Capture the cell that displays the provided text and extract its [X, Y] central coordinate. 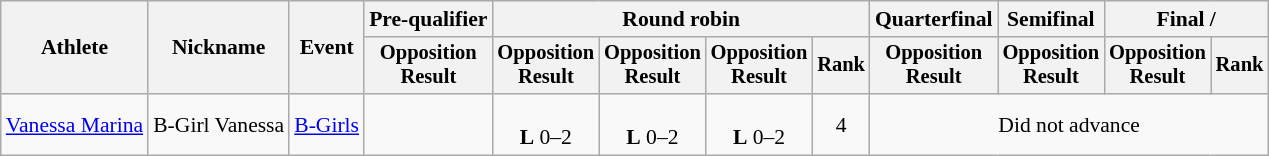
Quarterfinal [934, 19]
Event [326, 48]
Vanessa Marina [74, 124]
Did not advance [1069, 124]
Athlete [74, 48]
B-Girl Vanessa [218, 124]
Final / [1186, 19]
B-Girls [326, 124]
Semifinal [1052, 19]
4 [841, 124]
Round robin [682, 19]
Pre-qualifier [428, 19]
Nickname [218, 48]
